Determine the (x, y) coordinate at the center of the cell enclosing the given text.  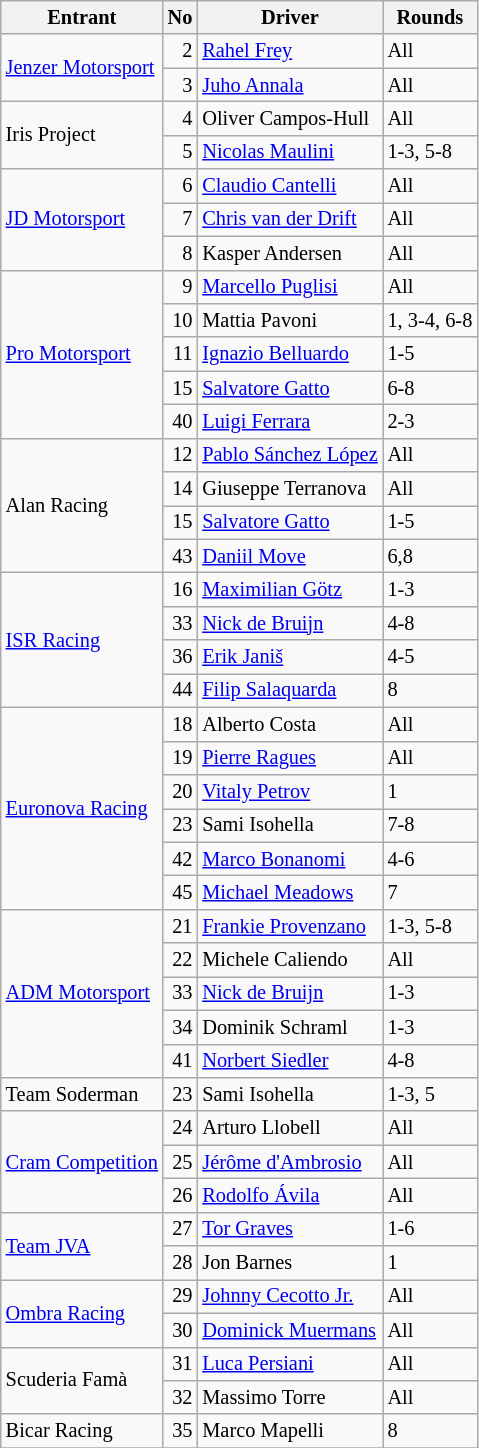
19 (180, 758)
Driver (290, 17)
34 (180, 1027)
Cram Competition (82, 1162)
Luigi Ferrara (290, 421)
1, 3-4, 6-8 (430, 320)
14 (180, 489)
6-8 (430, 388)
1-6 (430, 1229)
Iris Project (82, 134)
Tor Graves (290, 1229)
43 (180, 556)
Pierre Ragues (290, 758)
35 (180, 1431)
Marcello Puglisi (290, 287)
30 (180, 1330)
ADM Motorsport (82, 993)
Jérôme d'Ambrosio (290, 1162)
2 (180, 51)
Jenzer Motorsport (82, 68)
Juho Annala (290, 85)
Dominik Schraml (290, 1027)
10 (180, 320)
JD Motorsport (82, 220)
4 (180, 118)
Giuseppe Terranova (290, 489)
4-5 (430, 657)
Marco Bonanomi (290, 859)
Maximilian Götz (290, 589)
Ombra Racing (82, 1312)
22 (180, 960)
7-8 (430, 825)
Marco Mapelli (290, 1431)
Team Soderman (82, 1094)
Alan Racing (82, 506)
16 (180, 589)
Arturo Llobell (290, 1128)
Euronova Racing (82, 808)
Frankie Provenzano (290, 926)
Scuderia Famà (82, 1380)
5 (180, 152)
45 (180, 892)
40 (180, 421)
Rounds (430, 17)
Ignazio Belluardo (290, 354)
18 (180, 724)
27 (180, 1229)
Oliver Campos-Hull (290, 118)
3 (180, 85)
25 (180, 1162)
Norbert Siedler (290, 1061)
Team JVA (82, 1246)
Michael Meadows (290, 892)
24 (180, 1128)
Entrant (82, 17)
Claudio Cantelli (290, 186)
4-6 (430, 859)
Pro Motorsport (82, 354)
Kasper Andersen (290, 253)
1-3, 5 (430, 1094)
No (180, 17)
Daniil Move (290, 556)
Erik Janiš (290, 657)
31 (180, 1364)
Luca Persiani (290, 1364)
36 (180, 657)
Alberto Costa (290, 724)
ISR Racing (82, 640)
41 (180, 1061)
26 (180, 1195)
Rodolfo Ávila (290, 1195)
6,8 (430, 556)
44 (180, 690)
11 (180, 354)
6 (180, 186)
Johnny Cecotto Jr. (290, 1296)
Jon Barnes (290, 1263)
Pablo Sánchez López (290, 455)
20 (180, 791)
42 (180, 859)
32 (180, 1397)
Chris van der Drift (290, 219)
Filip Salaquarda (290, 690)
Michele Caliendo (290, 960)
21 (180, 926)
29 (180, 1296)
Massimo Torre (290, 1397)
9 (180, 287)
Dominick Muermans (290, 1330)
28 (180, 1263)
12 (180, 455)
Rahel Frey (290, 51)
Bicar Racing (82, 1431)
Nicolas Maulini (290, 152)
Vitaly Petrov (290, 791)
Mattia Pavoni (290, 320)
2-3 (430, 421)
